Identify which cell holds the provided text, then report its (X, Y) central coordinate. 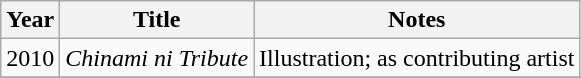
Title (157, 20)
Notes (417, 20)
Chinami ni Tribute (157, 58)
Illustration; as contributing artist (417, 58)
Year (30, 20)
2010 (30, 58)
